Search for the cell housing the specified text and yield its (x, y) center coordinate. 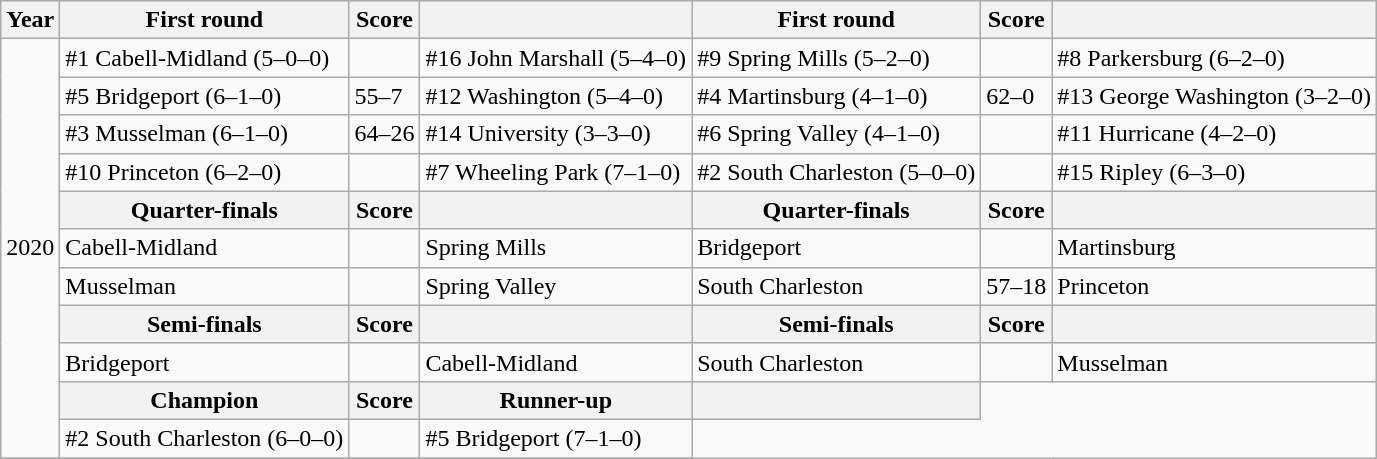
#11 Hurricane (4–2–0) (1214, 134)
Martinsburg (1214, 248)
#16 John Marshall (5–4–0) (556, 58)
#8 Parkersburg (6–2–0) (1214, 58)
Spring Mills (556, 248)
#5 Bridgeport (6–1–0) (204, 96)
#12 Washington (5–4–0) (556, 96)
#6 Spring Valley (4–1–0) (836, 134)
#3 Musselman (6–1–0) (204, 134)
#4 Martinsburg (4–1–0) (836, 96)
Year (30, 20)
62–0 (1016, 96)
2020 (30, 248)
Runner-up (556, 400)
#14 University (3–3–0) (556, 134)
57–18 (1016, 286)
#7 Wheeling Park (7–1–0) (556, 172)
Princeton (1214, 286)
Spring Valley (556, 286)
#1 Cabell-Midland (5–0–0) (204, 58)
Champion (204, 400)
#2 South Charleston (5–0–0) (836, 172)
#15 Ripley (6–3–0) (1214, 172)
#2 South Charleston (6–0–0) (204, 438)
#10 Princeton (6–2–0) (204, 172)
64–26 (384, 134)
#9 Spring Mills (5–2–0) (836, 58)
#13 George Washington (3–2–0) (1214, 96)
#5 Bridgeport (7–1–0) (556, 438)
55–7 (384, 96)
